Provide the [X, Y] coordinate of the cell's center where the given text is located.  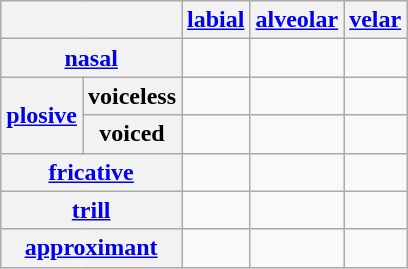
labial [216, 20]
alveolar [297, 20]
nasal [92, 58]
velar [376, 20]
voiceless [132, 96]
voiced [132, 134]
trill [92, 210]
fricative [92, 172]
approximant [92, 248]
plosive [42, 115]
